Detect which cell encompasses the target text, then output its (X, Y) center coordinate. 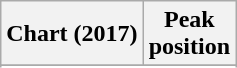
Peakposition (189, 34)
Chart (2017) (72, 34)
